Extract the (X, Y) coordinate from the center of the cell holding the provided text.  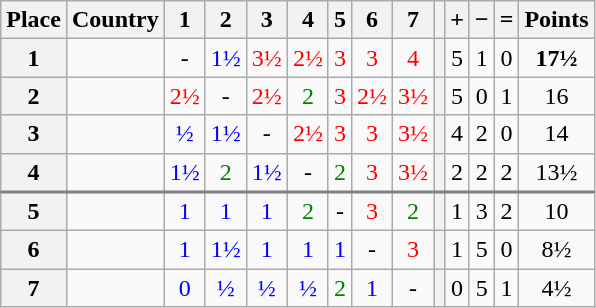
+ (458, 20)
Points (556, 20)
4½ (556, 288)
− (482, 20)
8½ (556, 250)
14 (556, 134)
= (506, 20)
10 (556, 212)
16 (556, 96)
13½ (556, 172)
Country (115, 20)
17½ (556, 58)
Place (34, 20)
